Output the (x, y) coordinate of the center of the cell containing the given text.  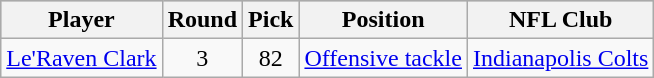
Indianapolis Colts (560, 58)
NFL Club (560, 20)
Player (82, 20)
82 (271, 58)
Pick (271, 20)
Position (384, 20)
Round (202, 20)
Le'Raven Clark (82, 58)
Offensive tackle (384, 58)
3 (202, 58)
